Scan for the cell matching the given text and deliver its [x, y] coordinate at center. 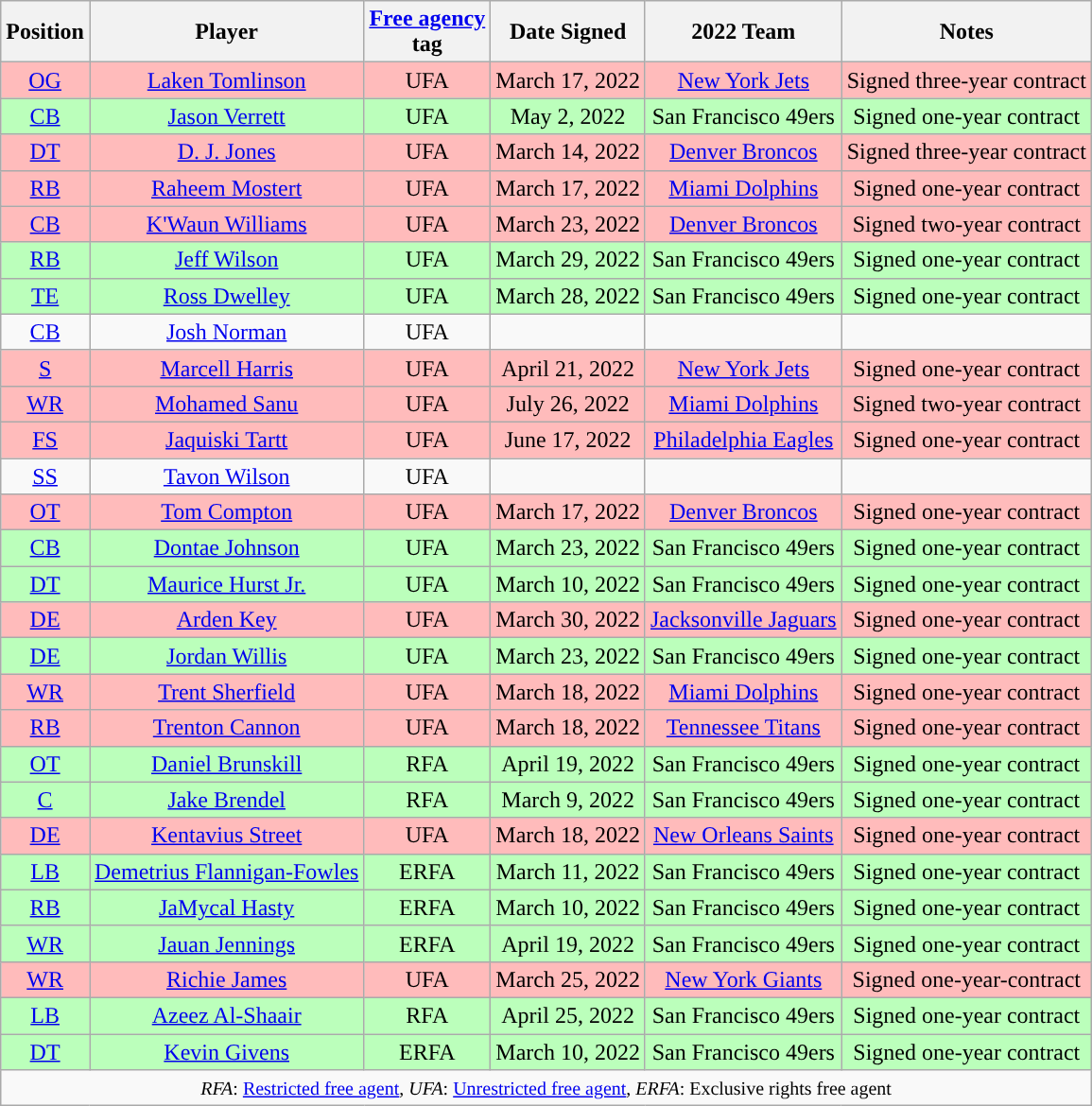
Dontae Johnson [226, 548]
Jacksonville Jaguars [743, 620]
2022 Team [743, 32]
April 25, 2022 [568, 1015]
May 2, 2022 [568, 116]
March 28, 2022 [568, 296]
Free agencytag [427, 32]
Laken Tomlinson [226, 80]
Richie James [226, 979]
March 30, 2022 [568, 620]
Tavon Wilson [226, 475]
D. J. Jones [226, 152]
C [45, 800]
Jauan Jennings [226, 943]
Trent Sherfield [226, 692]
OG [45, 80]
March 11, 2022 [568, 872]
Azeez Al-Shaair [226, 1015]
Raheem Mostert [226, 188]
Marcell Harris [226, 368]
Position [45, 32]
Signed one-year-contract [966, 979]
New Orleans Saints [743, 836]
Trenton Cannon [226, 728]
Mohamed Sanu [226, 404]
Kevin Givens [226, 1052]
S [45, 368]
Daniel Brunskill [226, 764]
Date Signed [568, 32]
Tom Compton [226, 512]
JaMycal Hasty [226, 907]
Maurice Hurst Jr. [226, 584]
Jake Brendel [226, 800]
Jordan Willis [226, 656]
Ross Dwelley [226, 296]
March 9, 2022 [568, 800]
Josh Norman [226, 332]
Arden Key [226, 620]
New York Giants [743, 979]
Demetrius Flannigan-Fowles [226, 872]
RFA: Restricted free agent, UFA: Unrestricted free agent, ERFA: Exclusive rights free agent [546, 1088]
Jaquiski Tartt [226, 440]
March 29, 2022 [568, 260]
Notes [966, 32]
Jason Verrett [226, 116]
March 25, 2022 [568, 979]
Philadelphia Eagles [743, 440]
Kentavius Street [226, 836]
Player [226, 32]
TE [45, 296]
K'Waun Williams [226, 224]
FS [45, 440]
SS [45, 475]
June 17, 2022 [568, 440]
March 14, 2022 [568, 152]
April 21, 2022 [568, 368]
July 26, 2022 [568, 404]
Jeff Wilson [226, 260]
Tennessee Titans [743, 728]
